Scan for the cell matching the given text and deliver its [x, y] coordinate at center. 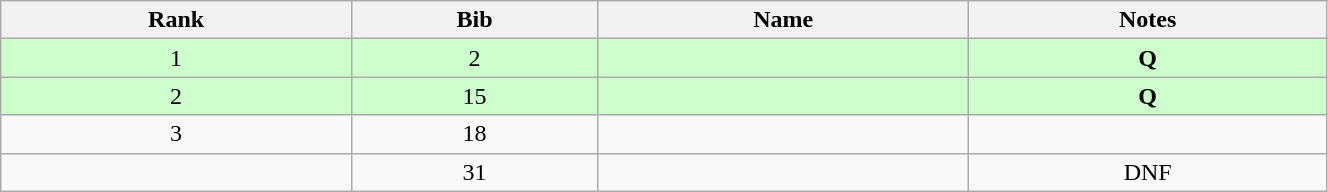
31 [474, 172]
Bib [474, 20]
Rank [176, 20]
Notes [1148, 20]
18 [474, 134]
15 [474, 96]
1 [176, 58]
Name [784, 20]
3 [176, 134]
DNF [1148, 172]
